For the text-containing cell, return its midpoint in [x, y] coordinate format. 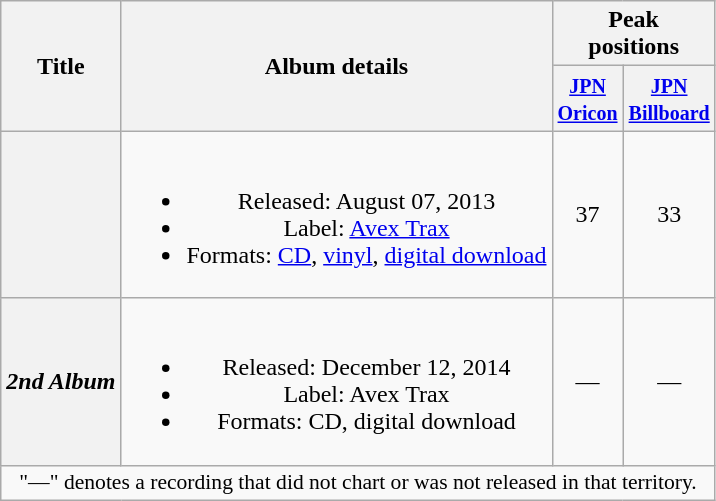
Peak positions [634, 34]
33 [669, 214]
Title [61, 66]
JPNBillboard [669, 98]
Released: August 07, 2013Label: Avex TraxFormats: CD, vinyl, digital download [336, 214]
2nd Album [61, 382]
Released: December 12, 2014Label: Avex TraxFormats: CD, digital download [336, 382]
37 [588, 214]
"—" denotes a recording that did not chart or was not released in that territory. [358, 483]
JPNOricon [588, 98]
Album details [336, 66]
